From the cell containing the given text, extract its center point as (x, y) coordinate. 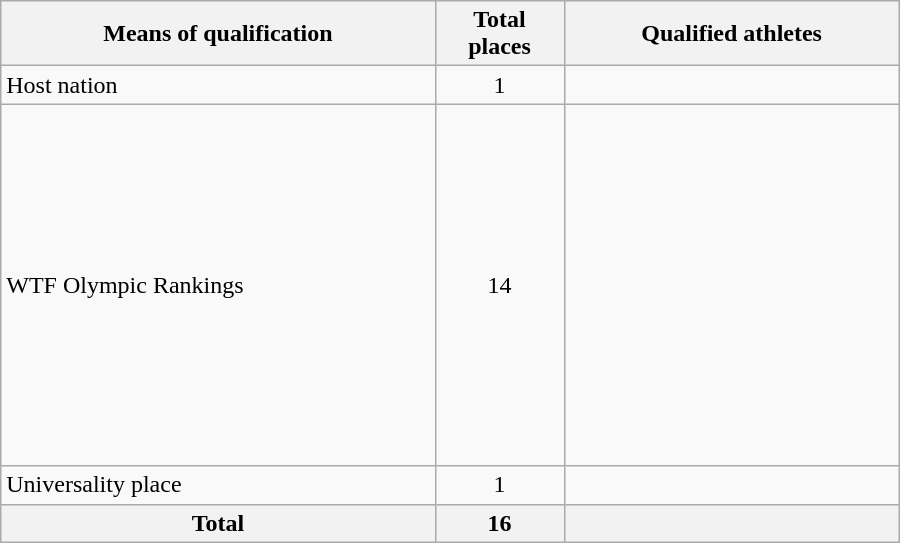
Totalplaces (500, 34)
Host nation (218, 85)
Qualified athletes (732, 34)
WTF Olympic Rankings (218, 285)
Total (218, 523)
Universality place (218, 485)
16 (500, 523)
Means of qualification (218, 34)
14 (500, 285)
